Search for the cell housing the specified text and yield its (x, y) center coordinate. 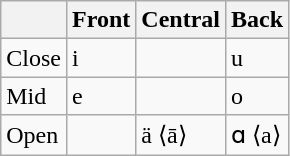
ä ⟨ā⟩ (181, 135)
Back (256, 20)
Central (181, 20)
Mid (34, 96)
Front (100, 20)
o (256, 96)
ɑ ⟨a⟩ (256, 135)
u (256, 58)
e (100, 96)
Close (34, 58)
i (100, 58)
Open (34, 135)
